Capture the cell that displays the provided text and extract its [X, Y] central coordinate. 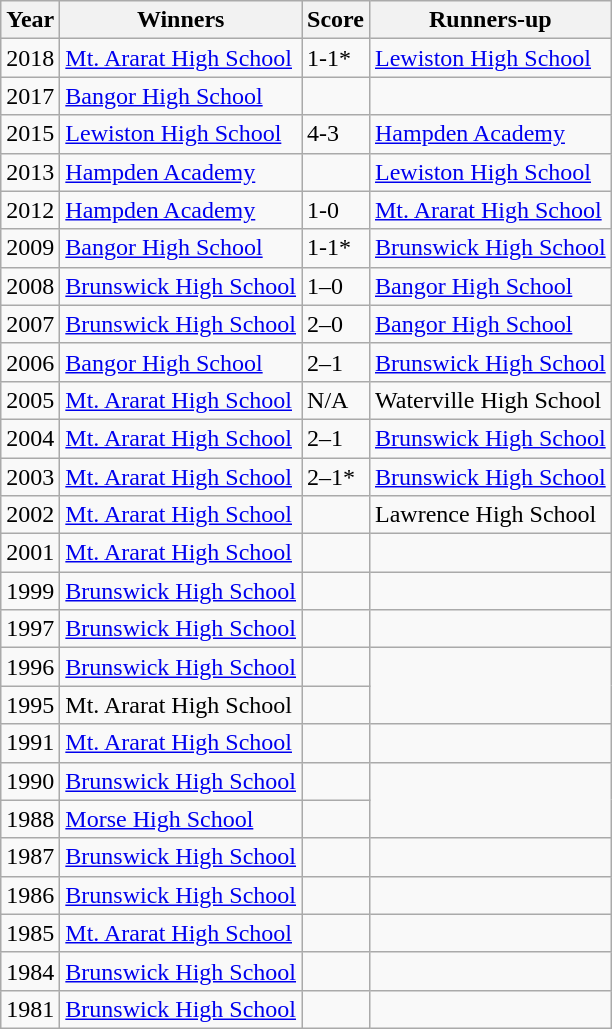
2–1* [336, 477]
N/A [336, 400]
2005 [30, 400]
1996 [30, 667]
2015 [30, 134]
2–0 [336, 324]
1–0 [336, 286]
1995 [30, 705]
1999 [30, 591]
2018 [30, 58]
2013 [30, 172]
2007 [30, 324]
Waterville High School [490, 400]
1984 [30, 971]
1990 [30, 781]
Winners [181, 20]
2001 [30, 553]
2006 [30, 362]
1988 [30, 819]
1987 [30, 857]
1986 [30, 895]
2002 [30, 515]
1981 [30, 1009]
2012 [30, 210]
Score [336, 20]
4-3 [336, 134]
1985 [30, 933]
2004 [30, 438]
2017 [30, 96]
Runners-up [490, 20]
2003 [30, 477]
Year [30, 20]
Lawrence High School [490, 515]
1997 [30, 629]
2008 [30, 286]
1-0 [336, 210]
2009 [30, 248]
Morse High School [181, 819]
1991 [30, 743]
